Determine the [x, y] coordinate at the center of the cell enclosing the given text.  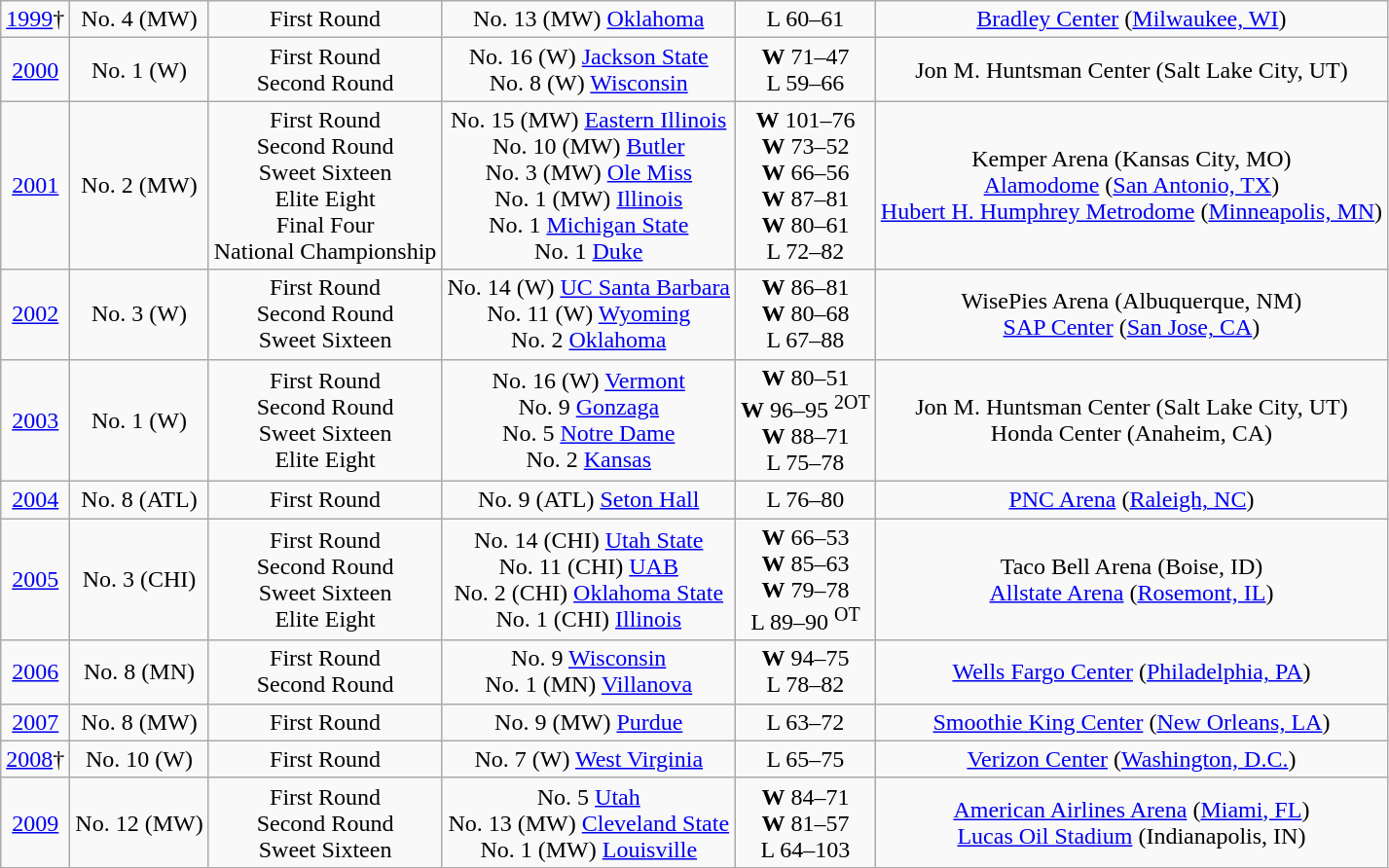
2003 [35, 420]
No. 8 (MW) [139, 722]
W 84–71W 81–57L 64–103 [806, 822]
Bradley Center (Milwaukee, WI) [1131, 19]
No. 7 (W) West Virginia [589, 759]
2005 [35, 580]
First RoundSecond Round [325, 70]
2007 [35, 722]
2000 [35, 70]
W 101–76W 73–52 W 66–56W 87–81 W 80–61 L 72–82 [806, 185]
L 76–80 [806, 500]
1999† [35, 19]
No. 10 (W) [139, 759]
Wells Fargo Center (Philadelphia, PA) [1131, 671]
Jon M. Huntsman Center (Salt Lake City, UT) Honda Center (Anaheim, CA) [1131, 420]
No. 9 (ATL) Seton Hall [589, 500]
W 94–75 L 78–82 [806, 671]
No. 14 (CHI) Utah StateNo. 11 (CHI) UABNo. 2 (CHI) Oklahoma StateNo. 1 (CHI) Illinois [589, 580]
No. 15 (MW) Eastern Illinois No. 10 (MW) ButlerNo. 3 (MW) Ole Miss No. 1 (MW) Illinois No. 1 Michigan State No. 1 Duke [589, 185]
Taco Bell Arena (Boise, ID) Allstate Arena (Rosemont, IL) [1131, 580]
Smoothie King Center (New Orleans, LA) [1131, 722]
No. 3 (CHI) [139, 580]
2009 [35, 822]
2008† [35, 759]
No. 3 (W) [139, 314]
W 86–81W 80–68L 67–88 [806, 314]
L 60–61 [806, 19]
2001 [35, 185]
American Airlines Arena (Miami, FL) Lucas Oil Stadium (Indianapolis, IN) [1131, 822]
2004 [35, 500]
No. 5 UtahNo. 13 (MW) Cleveland StateNo. 1 (MW) Louisville [589, 822]
PNC Arena (Raleigh, NC) [1131, 500]
No. 8 (ATL) [139, 500]
W 80–51W 96–95 2OT W 88–71L 75–78 [806, 420]
No. 2 (MW) [139, 185]
No. 14 (W) UC Santa BarbaraNo. 11 (W) WyomingNo. 2 Oklahoma [589, 314]
2006 [35, 671]
No. 4 (MW) [139, 19]
Jon M. Huntsman Center (Salt Lake City, UT) [1131, 70]
No. 9 Wisconsin No. 1 (MN) Villanova [589, 671]
Verizon Center (Washington, D.C.) [1131, 759]
No. 8 (MN) [139, 671]
Kemper Arena (Kansas City, MO) Alamodome (San Antonio, TX) Hubert H. Humphrey Metrodome (Minneapolis, MN) [1131, 185]
No. 9 (MW) Purdue [589, 722]
W 71–47L 59–66 [806, 70]
2002 [35, 314]
L 65–75 [806, 759]
First RoundSecond RoundSweet SixteenElite EightFinal FourNational Championship [325, 185]
W 66–53W 85–63W 79–78L 89–90 OT [806, 580]
No. 16 (W) Jackson StateNo. 8 (W) Wisconsin [589, 70]
No. 13 (MW) Oklahoma [589, 19]
First Round Second Round [325, 671]
No. 16 (W) VermontNo. 9 GonzagaNo. 5 Notre DameNo. 2 Kansas [589, 420]
No. 12 (MW) [139, 822]
WisePies Arena (Albuquerque, NM) SAP Center (San Jose, CA) [1131, 314]
L 63–72 [806, 722]
